Provide the (X, Y) coordinate of the cell's center where the given text is located.  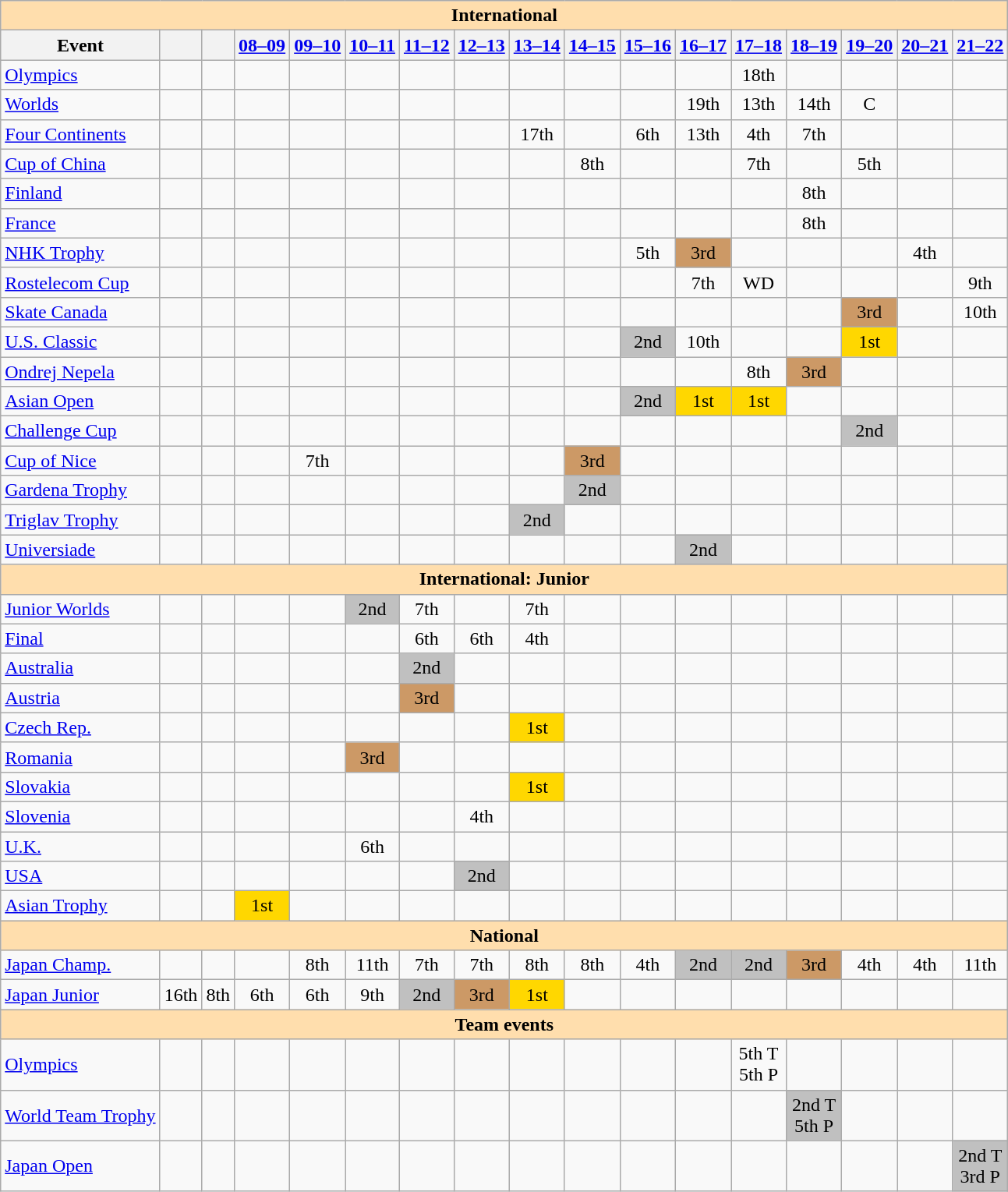
Triglav Trophy (80, 520)
International (504, 16)
Skate Canada (80, 312)
2nd T5th P (814, 1115)
Gardena Trophy (80, 490)
C (870, 104)
15–16 (647, 45)
Asian Trophy (80, 906)
Finland (80, 193)
World Team Trophy (80, 1115)
International: Junior (504, 579)
Romania (80, 757)
11–12 (426, 45)
WD (759, 282)
16–17 (703, 45)
5th T 5th P (759, 1065)
17th (536, 134)
NHK Trophy (80, 253)
Austria (80, 698)
16th (181, 995)
Team events (504, 1024)
21–22 (981, 45)
Slovakia (80, 787)
Cup of Nice (80, 461)
18–19 (814, 45)
Rostelecom Cup (80, 282)
10–11 (373, 45)
2nd T3rd P (981, 1166)
19–20 (870, 45)
USA (80, 876)
Japan Open (80, 1166)
U.S. Classic (80, 341)
Worlds (80, 104)
Japan Junior (80, 995)
14th (814, 104)
14–15 (592, 45)
Challenge Cup (80, 431)
Universiade (80, 550)
U.K. (80, 846)
France (80, 223)
Asian Open (80, 401)
Event (80, 45)
Cup of China (80, 164)
Ondrej Nepela (80, 372)
18th (759, 75)
Four Continents (80, 134)
Slovenia (80, 816)
12–13 (482, 45)
National (504, 936)
Final (80, 638)
Australia (80, 668)
13–14 (536, 45)
Japan Champ. (80, 965)
19th (703, 104)
08–09 (262, 45)
09–10 (318, 45)
17–18 (759, 45)
20–21 (925, 45)
Junior Worlds (80, 609)
Czech Rep. (80, 727)
